Search for the cell housing the specified text and yield its (X, Y) center coordinate. 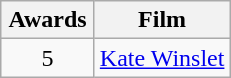
5 (48, 58)
Kate Winslet (162, 58)
Film (162, 20)
Awards (48, 20)
